From the cell containing the given text, extract its center point as (x, y) coordinate. 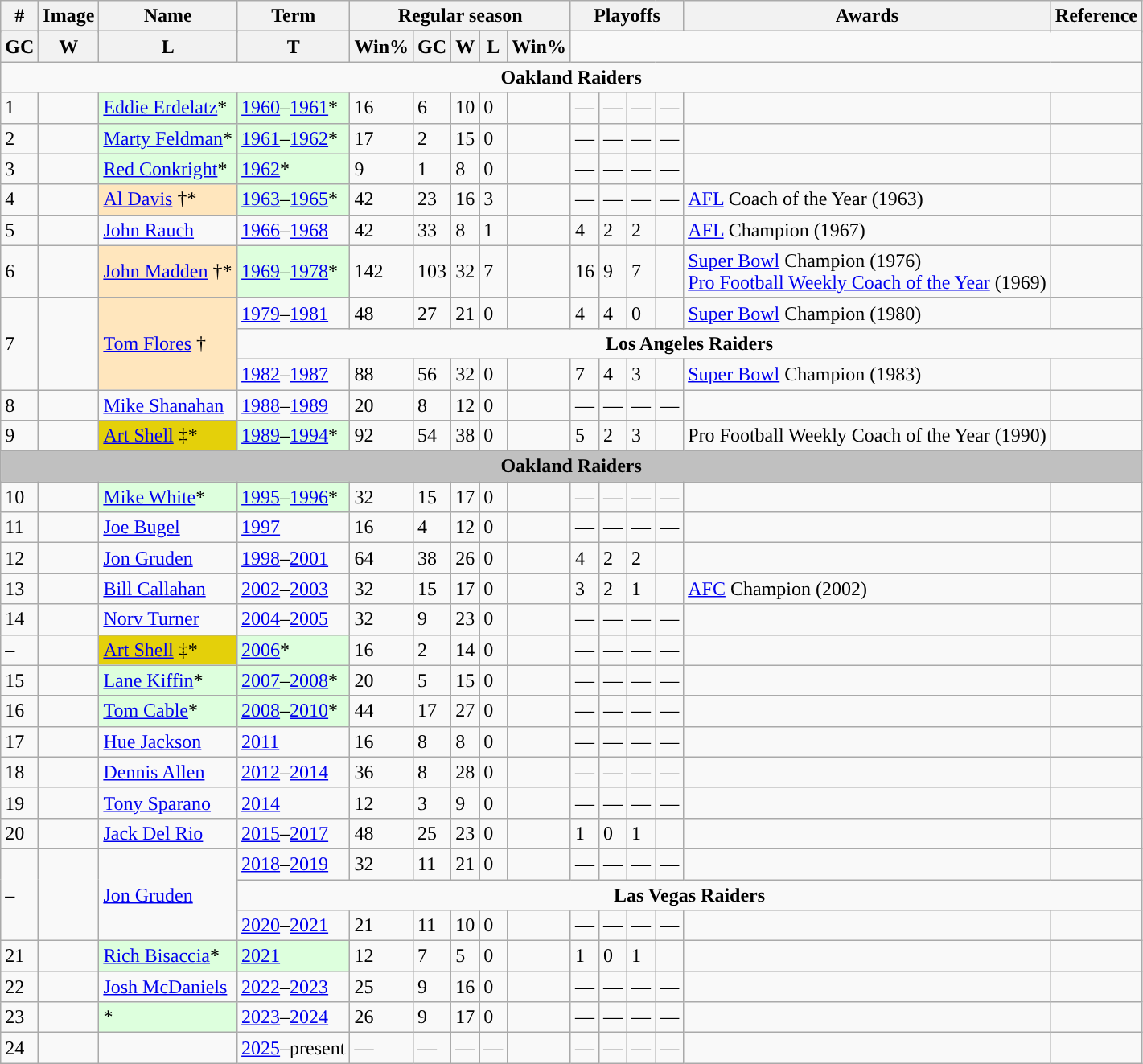
T (294, 47)
1989–1994* (294, 436)
2022–2023 (294, 987)
1979–1981 (294, 313)
24 (19, 1048)
28 (465, 772)
2014 (294, 803)
1963–1965* (294, 199)
13 (19, 589)
2025–present (294, 1048)
Tony Sparano (168, 803)
1960–1961* (294, 108)
44 (381, 711)
2007–2008* (294, 680)
John Madden †* (168, 272)
2011 (294, 742)
Pro Football Weekly Coach of the Year (1990) (867, 436)
103 (433, 272)
AFC Champion (2002) (867, 589)
2018–2019 (294, 864)
1995–1996* (294, 497)
AFL Champion (1967) (867, 230)
Los Angeles Raiders (690, 343)
1998–2001 (294, 558)
1997 (294, 528)
Tom Cable* (168, 711)
Awards (867, 16)
2015–2017 (294, 833)
2012–2014 (294, 772)
2020–2021 (294, 926)
Term (294, 16)
# (19, 16)
Regular season (460, 16)
1961–1962* (294, 138)
John Rauch (168, 230)
19 (19, 803)
2006* (294, 650)
2023–2024 (294, 1017)
Marty Feldman* (168, 138)
Playoffs (627, 16)
64 (381, 558)
Super Bowl Champion (1983) (867, 374)
Reference (1096, 16)
Bill Callahan (168, 589)
18 (19, 772)
22 (19, 987)
2002–2003 (294, 589)
1962* (294, 169)
Josh McDaniels (168, 987)
Jack Del Rio (168, 833)
Super Bowl Champion (1976)Pro Football Weekly Coach of the Year (1969) (867, 272)
2008–2010* (294, 711)
* (168, 1017)
1966–1968 (294, 230)
Joe Bugel (168, 528)
1982–1987 (294, 374)
142 (381, 272)
2004–2005 (294, 619)
Rich Bisaccia* (168, 956)
Norv Turner (168, 619)
Mike White* (168, 497)
Al Davis †* (168, 199)
Lane Kiffin* (168, 680)
56 (433, 374)
Super Bowl Champion (1980) (867, 313)
Eddie Erdelatz* (168, 108)
Image (69, 16)
54 (433, 436)
Name (168, 16)
36 (381, 772)
88 (381, 374)
Hue Jackson (168, 742)
1969–1978* (294, 272)
AFL Coach of the Year (1963) (867, 199)
Red Conkright* (168, 169)
92 (381, 436)
33 (433, 230)
Tom Flores † (168, 343)
Las Vegas Raiders (690, 895)
Dennis Allen (168, 772)
1988–1989 (294, 405)
Mike Shanahan (168, 405)
2021 (294, 956)
